Provide the [x, y] coordinate of the cell's center where the given text is located.  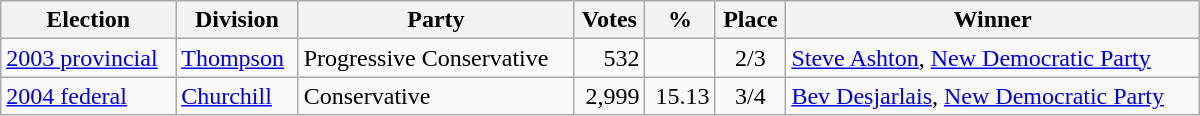
2003 provincial [88, 58]
Churchill [238, 96]
Election [88, 20]
Thompson [238, 58]
Steve Ashton, New Democratic Party [992, 58]
Place [750, 20]
532 [610, 58]
3/4 [750, 96]
Division [238, 20]
% [680, 20]
Bev Desjarlais, New Democratic Party [992, 96]
2,999 [610, 96]
Conservative [436, 96]
15.13 [680, 96]
2004 federal [88, 96]
2/3 [750, 58]
Winner [992, 20]
Progressive Conservative [436, 58]
Votes [610, 20]
Party [436, 20]
